Identify which cell holds the provided text, then report its [X, Y] central coordinate. 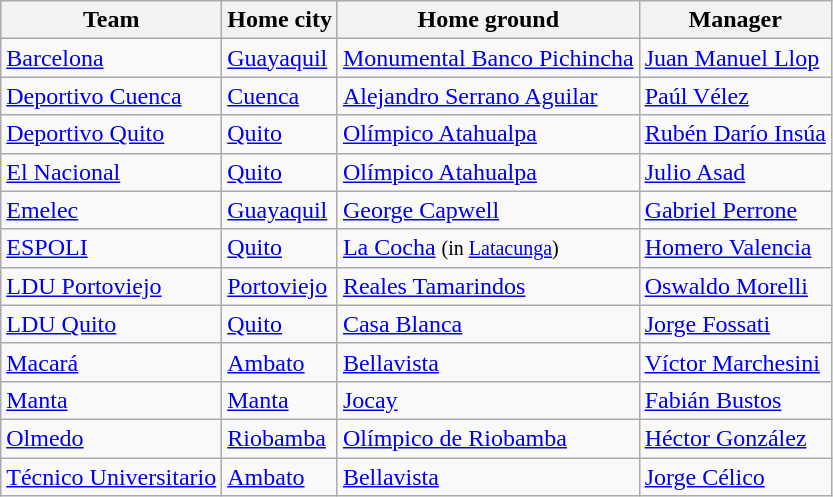
Héctor González [735, 438]
Paúl Vélez [735, 96]
Team [112, 20]
Julio Asad [735, 172]
Riobamba [280, 438]
Portoviejo [280, 286]
Deportivo Quito [112, 134]
Jorge Célico [735, 477]
George Capwell [488, 210]
Olímpico de Riobamba [488, 438]
Deportivo Cuenca [112, 96]
Olmedo [112, 438]
Víctor Marchesini [735, 362]
Alejandro Serrano Aguilar [488, 96]
Reales Tamarindos [488, 286]
Juan Manuel Llop [735, 58]
Home city [280, 20]
Emelec [112, 210]
Jorge Fossati [735, 324]
Macará [112, 362]
Técnico Universitario [112, 477]
Barcelona [112, 58]
Homero Valencia [735, 248]
Home ground [488, 20]
Gabriel Perrone [735, 210]
Cuenca [280, 96]
Fabián Bustos [735, 400]
Jocay [488, 400]
LDU Portoviejo [112, 286]
Oswaldo Morelli [735, 286]
Rubén Darío Insúa [735, 134]
ESPOLI [112, 248]
Monumental Banco Pichincha [488, 58]
Casa Blanca [488, 324]
La Cocha (in Latacunga) [488, 248]
Manager [735, 20]
El Nacional [112, 172]
LDU Quito [112, 324]
